Scan for the cell matching the given text and deliver its (X, Y) coordinate at center. 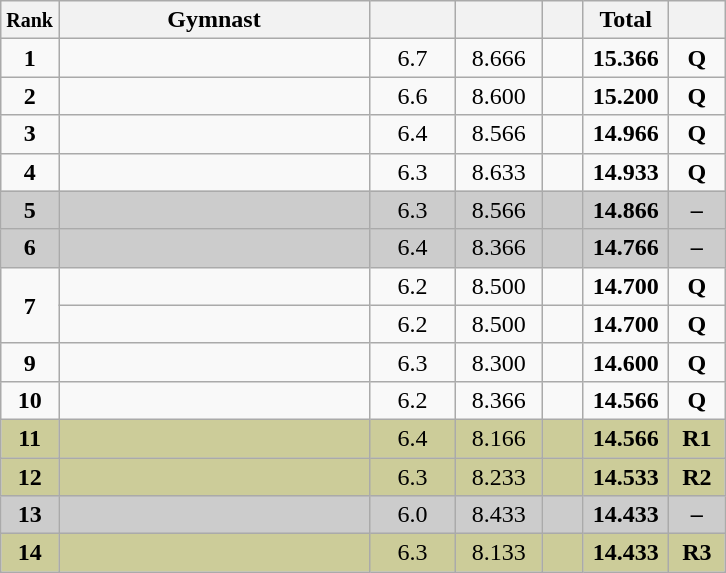
R2 (697, 477)
R1 (697, 438)
14.933 (626, 172)
Rank (30, 20)
8.233 (499, 477)
8.433 (499, 515)
12 (30, 477)
7 (30, 305)
8.133 (499, 553)
8.633 (499, 172)
8.666 (499, 58)
8.600 (499, 96)
14.866 (626, 210)
14.766 (626, 248)
15.366 (626, 58)
6 (30, 248)
R3 (697, 553)
6.6 (413, 96)
1 (30, 58)
6.7 (413, 58)
8.166 (499, 438)
3 (30, 134)
Gymnast (214, 20)
2 (30, 96)
10 (30, 400)
15.200 (626, 96)
9 (30, 362)
11 (30, 438)
14.533 (626, 477)
14.966 (626, 134)
13 (30, 515)
4 (30, 172)
14.600 (626, 362)
5 (30, 210)
8.300 (499, 362)
Total (626, 20)
14 (30, 553)
6.0 (413, 515)
